Scan for the cell matching the given text and deliver its [x, y] coordinate at center. 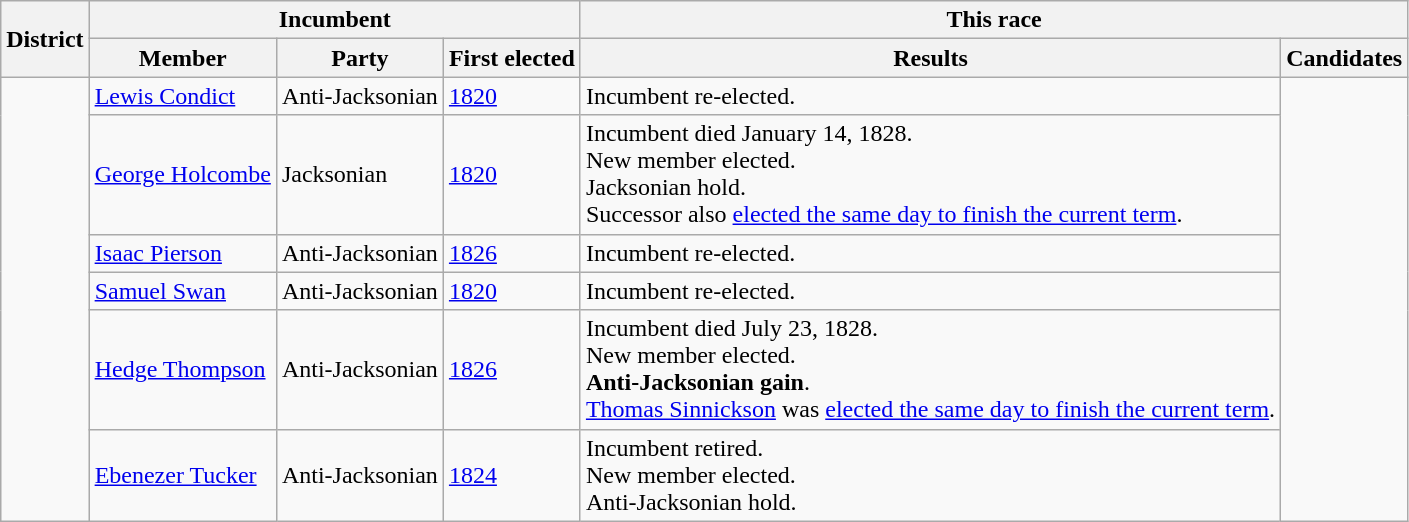
George Holcombe [182, 174]
Hedge Thompson [182, 370]
This race [994, 20]
Incumbent died July 23, 1828.New member elected.Anti-Jacksonian gain.Thomas Sinnickson was elected the same day to finish the current term. [930, 370]
Results [930, 58]
Samuel Swan [182, 291]
1824 [512, 475]
District [45, 39]
First elected [512, 58]
Candidates [1344, 58]
Ebenezer Tucker [182, 475]
Incumbent [334, 20]
Isaac Pierson [182, 253]
Party [360, 58]
Incumbent retired.New member elected.Anti-Jacksonian hold. [930, 475]
Lewis Condict [182, 96]
Incumbent died January 14, 1828.New member elected.Jacksonian hold.Successor also elected the same day to finish the current term. [930, 174]
Member [182, 58]
Jacksonian [360, 174]
